Output the [x, y] coordinate of the center of the cell containing the given text.  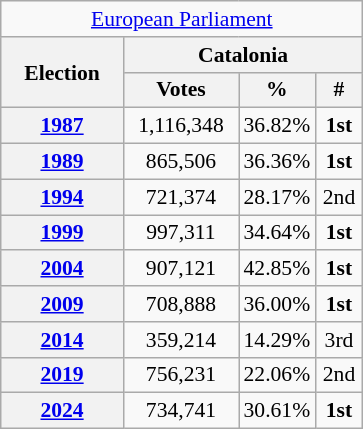
42.85% [276, 269]
907,121 [180, 269]
14.29% [276, 340]
3rd [339, 340]
708,888 [180, 304]
2004 [62, 269]
European Parliament [182, 19]
36.36% [276, 162]
Catalonia [242, 55]
2019 [62, 375]
756,231 [180, 375]
Votes [180, 90]
30.61% [276, 411]
734,741 [180, 411]
28.17% [276, 197]
721,374 [180, 197]
2009 [62, 304]
865,506 [180, 162]
Election [62, 72]
22.06% [276, 375]
2014 [62, 340]
997,311 [180, 233]
2024 [62, 411]
34.64% [276, 233]
1994 [62, 197]
1987 [62, 126]
1999 [62, 233]
1989 [62, 162]
1,116,348 [180, 126]
359,214 [180, 340]
36.82% [276, 126]
36.00% [276, 304]
% [276, 90]
# [339, 90]
